Pinpoint the cell where the given text exists, returning its (x, y) midpoint coordinate. 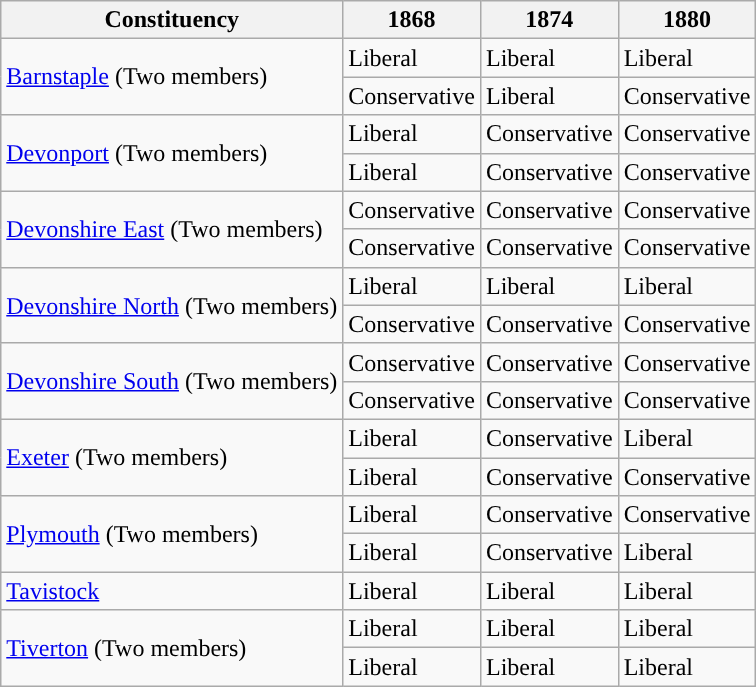
Devonport (Two members) (172, 153)
Barnstaple (Two members) (172, 77)
1868 (412, 20)
Tiverton (Two members) (172, 648)
1874 (549, 20)
Devonshire North (Two members) (172, 305)
Exeter (Two members) (172, 457)
Tavistock (172, 591)
Plymouth (Two members) (172, 534)
1880 (687, 20)
Constituency (172, 20)
Devonshire East (Two members) (172, 229)
Devonshire South (Two members) (172, 381)
